Determine the [X, Y] coordinate at the center of the cell enclosing the given text.  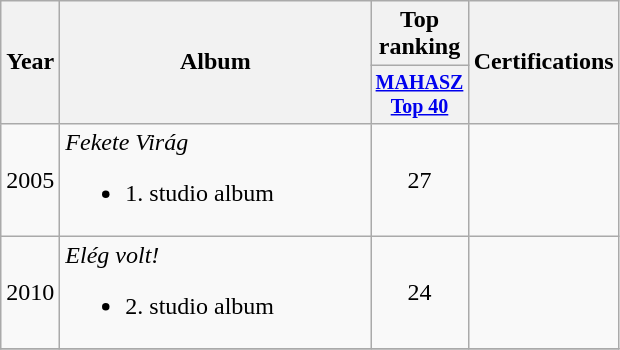
Year [30, 62]
24 [420, 292]
2005 [30, 180]
2010 [30, 292]
Top ranking [420, 34]
Elég volt!2. studio album [216, 292]
Album [216, 62]
MAHASZ Top 40 [420, 94]
Certifications [544, 62]
Fekete Virág1. studio album [216, 180]
27 [420, 180]
